For the text-containing cell, return its midpoint in [x, y] coordinate format. 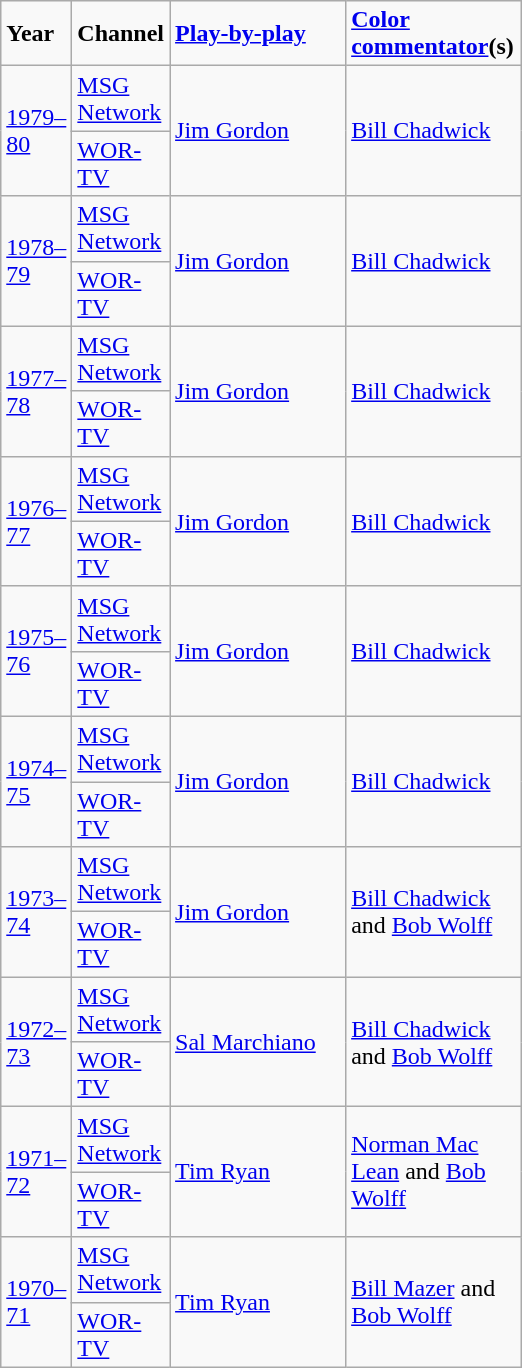
1972–73 [36, 1042]
1979–80 [36, 131]
1976–77 [36, 521]
Channel [121, 34]
1978–79 [36, 261]
1970–71 [36, 1302]
1977–78 [36, 391]
Play-by-play [258, 34]
1975–76 [36, 651]
1973–74 [36, 912]
Color commentator(s) [434, 34]
Bill Mazer and Bob Wolff [434, 1302]
Year [36, 34]
1974–75 [36, 781]
Norman Mac Lean and Bob Wolff [434, 1172]
Sal Marchiano [258, 1042]
1971–72 [36, 1172]
